Detect which cell encompasses the target text, then output its [x, y] center coordinate. 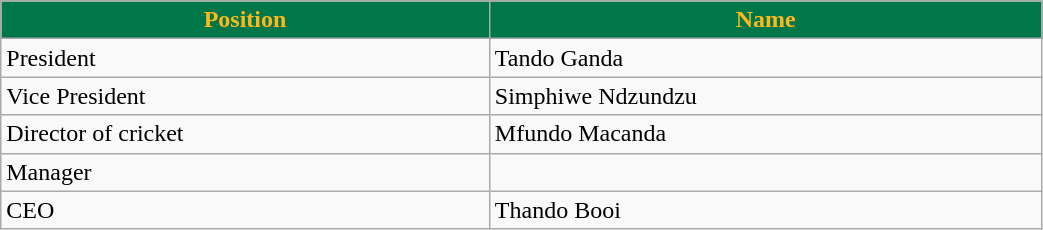
Position [246, 20]
President [246, 58]
Simphiwe Ndzundzu [766, 96]
Name [766, 20]
Tando Ganda [766, 58]
Vice President [246, 96]
CEO [246, 210]
Mfundo Macanda [766, 134]
Director of cricket [246, 134]
Thando Booi [766, 210]
Manager [246, 172]
